Detect which cell encompasses the target text, then output its [x, y] center coordinate. 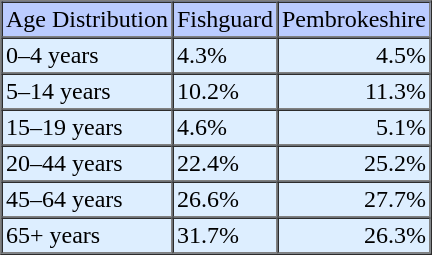
11.3% [354, 92]
5–14 years [88, 92]
Pembrokeshire [354, 20]
31.7% [224, 236]
26.6% [224, 200]
26.3% [354, 236]
Fishguard [224, 20]
20–44 years [88, 164]
4.6% [224, 128]
Age Distribution [88, 20]
15–19 years [88, 128]
45–64 years [88, 200]
4.5% [354, 56]
65+ years [88, 236]
22.4% [224, 164]
10.2% [224, 92]
0–4 years [88, 56]
25.2% [354, 164]
5.1% [354, 128]
4.3% [224, 56]
27.7% [354, 200]
